Find where the given text appears and provide that cell's center as [x, y] coordinate. 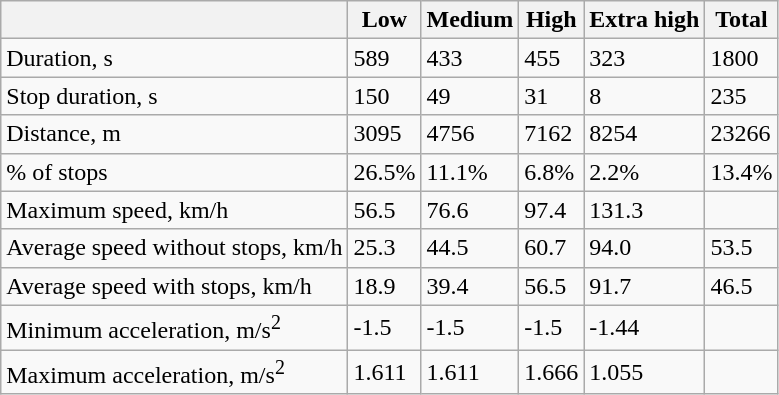
26.5% [384, 172]
235 [742, 96]
Average speed with stops, km/h [174, 286]
589 [384, 58]
1800 [742, 58]
-1.44 [644, 328]
323 [644, 58]
Extra high [644, 20]
8 [644, 96]
Maximum speed, km/h [174, 210]
1.666 [552, 372]
97.4 [552, 210]
76.6 [470, 210]
94.0 [644, 248]
Minimum acceleration, m/s2 [174, 328]
1.055 [644, 372]
4756 [470, 134]
18.9 [384, 286]
150 [384, 96]
Low [384, 20]
23266 [742, 134]
Medium [470, 20]
131.3 [644, 210]
60.7 [552, 248]
455 [552, 58]
% of stops [174, 172]
Stop duration, s [174, 96]
Average speed without stops, km/h [174, 248]
3095 [384, 134]
25.3 [384, 248]
39.4 [470, 286]
53.5 [742, 248]
91.7 [644, 286]
13.4% [742, 172]
44.5 [470, 248]
Total [742, 20]
433 [470, 58]
High [552, 20]
11.1% [470, 172]
6.8% [552, 172]
8254 [644, 134]
Duration, s [174, 58]
7162 [552, 134]
46.5 [742, 286]
2.2% [644, 172]
49 [470, 96]
Maximum acceleration, m/s2 [174, 372]
Distance, m [174, 134]
31 [552, 96]
